From the cell containing the given text, extract its center point as (x, y) coordinate. 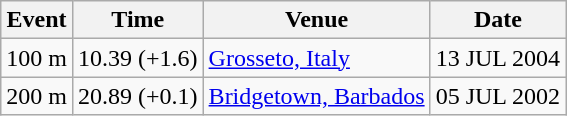
Venue (316, 20)
20.89 (+0.1) (138, 96)
Event (37, 20)
13 JUL 2004 (498, 58)
200 m (37, 96)
Date (498, 20)
Time (138, 20)
Bridgetown, Barbados (316, 96)
Grosseto, Italy (316, 58)
10.39 (+1.6) (138, 58)
100 m (37, 58)
05 JUL 2002 (498, 96)
